Search for the cell housing the specified text and yield its (X, Y) center coordinate. 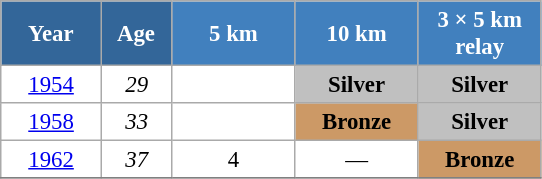
10 km (356, 34)
29 (136, 85)
4 (234, 160)
Year (52, 34)
5 km (234, 34)
3 × 5 km relay (480, 34)
Age (136, 34)
33 (136, 122)
— (356, 160)
37 (136, 160)
1962 (52, 160)
1954 (52, 85)
1958 (52, 122)
